Determine the [x, y] coordinate at the center of the cell enclosing the given text.  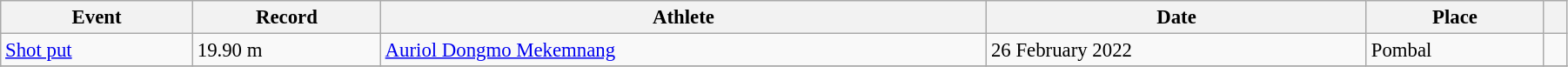
Event [97, 17]
19.90 m [286, 50]
Athlete [683, 17]
Date [1176, 17]
Auriol Dongmo Mekemnang [683, 50]
Shot put [97, 50]
Pombal [1455, 50]
Place [1455, 17]
Record [286, 17]
26 February 2022 [1176, 50]
